Scan for the cell matching the given text and deliver its (x, y) coordinate at center. 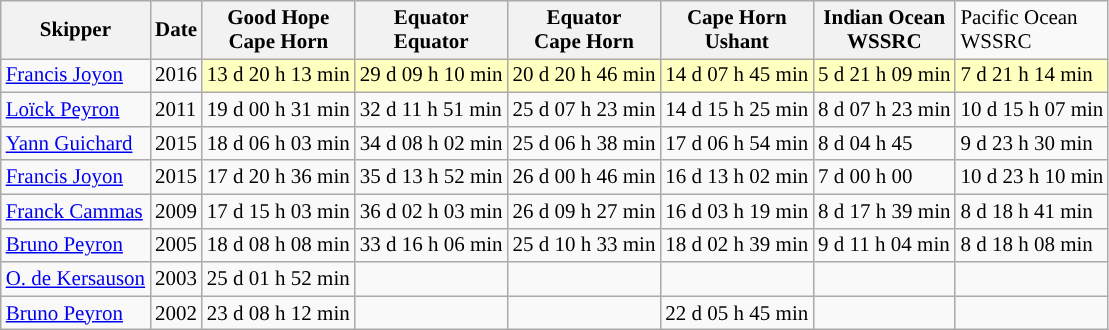
Date (176, 30)
14 d 07 h 45 min (736, 76)
25 d 06 h 38 min (584, 143)
17 d 15 h 03 min (278, 211)
EquatorCape Horn (584, 30)
18 d 02 h 39 min (736, 245)
Pacific OceanWSSRC (1032, 30)
Loïck Peyron (76, 110)
14 d 15 h 25 min (736, 110)
2003 (176, 279)
34 d 08 h 02 min (432, 143)
EquatorEquator (432, 30)
Cape HornUshant (736, 30)
20 d 20 h 46 min (584, 76)
2016 (176, 76)
8 d 18 h 08 min (1032, 245)
35 d 13 h 52 min (432, 177)
7 d 21 h 14 min (1032, 76)
8 d 04 h 45 (884, 143)
33 d 16 h 06 min (432, 245)
25 d 10 h 33 min (584, 245)
22 d 05 h 45 min (736, 313)
O. de Kersauson (76, 279)
2009 (176, 211)
8 d 18 h 41 min (1032, 211)
19 d 00 h 31 min (278, 110)
23 d 08 h 12 min (278, 313)
Good HopeCape Horn (278, 30)
9 d 11 h 04 min (884, 245)
Yann Guichard (76, 143)
16 d 13 h 02 min (736, 177)
Skipper (76, 30)
32 d 11 h 51 min (432, 110)
10 d 15 h 07 min (1032, 110)
26 d 00 h 46 min (584, 177)
13 d 20 h 13 min (278, 76)
25 d 07 h 23 min (584, 110)
17 d 06 h 54 min (736, 143)
18 d 08 h 08 min (278, 245)
9 d 23 h 30 min (1032, 143)
17 d 20 h 36 min (278, 177)
Franck Cammas (76, 211)
Indian OceanWSSRC (884, 30)
7 d 00 h 00 (884, 177)
29 d 09 h 10 min (432, 76)
8 d 07 h 23 min (884, 110)
18 d 06 h 03 min (278, 143)
25 d 01 h 52 min (278, 279)
10 d 23 h 10 min (1032, 177)
16 d 03 h 19 min (736, 211)
2002 (176, 313)
2005 (176, 245)
5 d 21 h 09 min (884, 76)
36 d 02 h 03 min (432, 211)
8 d 17 h 39 min (884, 211)
26 d 09 h 27 min (584, 211)
2011 (176, 110)
